Search for the cell housing the specified text and yield its [X, Y] center coordinate. 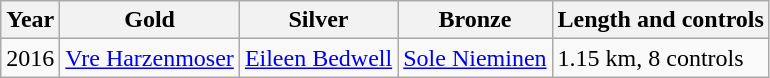
Bronze [475, 20]
Vre Harzenmoser [150, 58]
Length and controls [660, 20]
Year [30, 20]
1.15 km, 8 controls [660, 58]
Gold [150, 20]
Sole Nieminen [475, 58]
2016 [30, 58]
Eileen Bedwell [318, 58]
Silver [318, 20]
